Identify which cell holds the provided text, then report its [x, y] central coordinate. 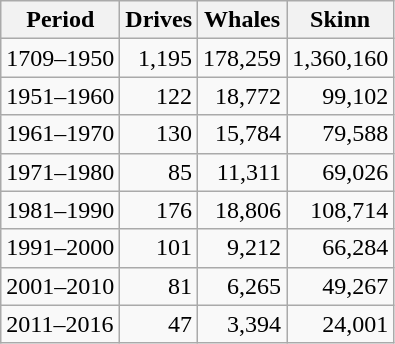
1991–2000 [60, 248]
178,259 [242, 58]
Skinn [340, 20]
1,360,160 [340, 58]
108,714 [340, 210]
85 [159, 172]
176 [159, 210]
99,102 [340, 96]
2011–2016 [60, 324]
18,772 [242, 96]
69,026 [340, 172]
1709–1950 [60, 58]
6,265 [242, 286]
81 [159, 286]
18,806 [242, 210]
47 [159, 324]
1971–1980 [60, 172]
Whales [242, 20]
1951–1960 [60, 96]
15,784 [242, 134]
2001–2010 [60, 286]
101 [159, 248]
24,001 [340, 324]
Drives [159, 20]
Period [60, 20]
130 [159, 134]
1,195 [159, 58]
49,267 [340, 286]
79,588 [340, 134]
66,284 [340, 248]
1981–1990 [60, 210]
122 [159, 96]
1961–1970 [60, 134]
3,394 [242, 324]
9,212 [242, 248]
11,311 [242, 172]
